For the text-containing cell, return its midpoint in (x, y) coordinate format. 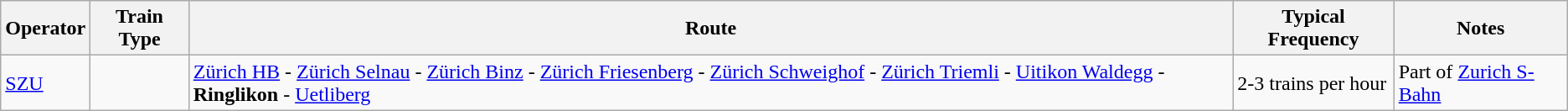
Notes (1481, 29)
Zürich HB - Zürich Selnau - Zürich Binz - Zürich Friesenberg - Zürich Schweighof - Zürich Triemli - Uitikon Waldegg - Ringlikon - Uetliberg (710, 82)
2-3 trains per hour (1313, 82)
Train Type (139, 29)
Operator (45, 29)
Typical Frequency (1313, 29)
Part of Zurich S-Bahn (1481, 82)
Route (710, 29)
SZU (45, 82)
